Identify which cell holds the provided text, then report its [x, y] central coordinate. 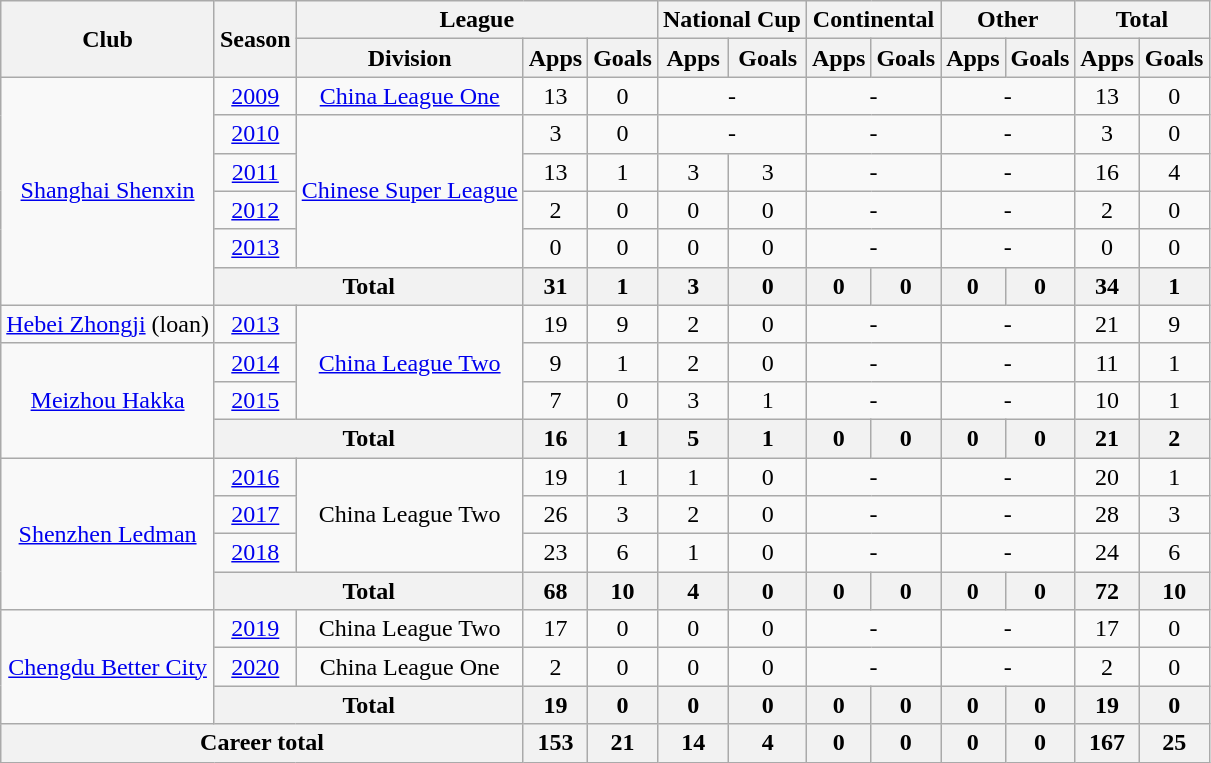
Shenzhen Ledman [108, 534]
Season [255, 39]
2014 [255, 362]
2019 [255, 629]
Club [108, 39]
2011 [255, 172]
National Cup [732, 20]
2016 [255, 477]
2020 [255, 667]
31 [555, 286]
20 [1107, 477]
153 [555, 743]
Chengdu Better City [108, 667]
28 [1107, 515]
Other [1008, 20]
2009 [255, 96]
Meizhou Hakka [108, 400]
68 [555, 591]
72 [1107, 591]
11 [1107, 362]
2010 [255, 134]
Division [410, 58]
2017 [255, 515]
2018 [255, 553]
23 [555, 553]
34 [1107, 286]
Chinese Super League [410, 191]
5 [693, 438]
25 [1174, 743]
26 [555, 515]
14 [693, 743]
Hebei Zhongji (loan) [108, 324]
7 [555, 400]
24 [1107, 553]
167 [1107, 743]
League [476, 20]
2012 [255, 210]
Shanghai Shenxin [108, 191]
Continental [873, 20]
2015 [255, 400]
Career total [262, 743]
